For the text-containing cell, return its midpoint in (x, y) coordinate format. 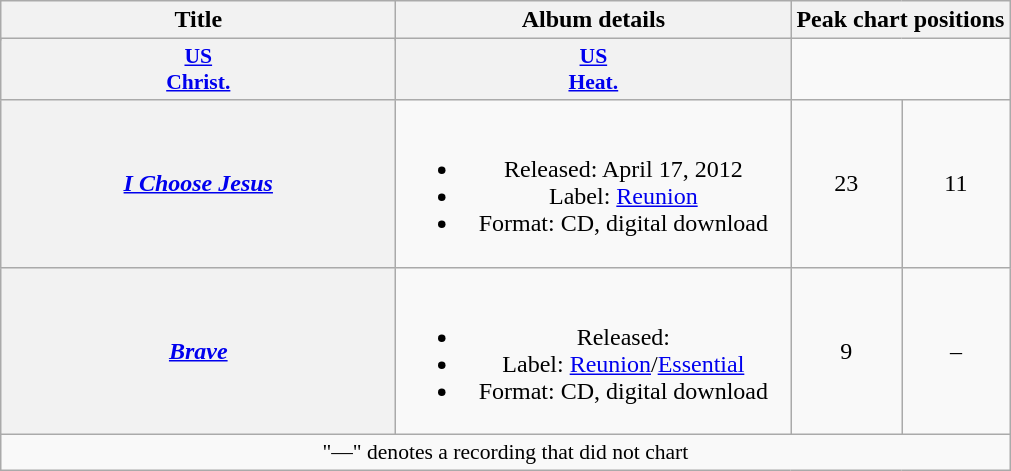
I Choose Jesus (198, 184)
Released: April 17, 2012Label: ReunionFormat: CD, digital download (594, 184)
USChrist. (198, 70)
Peak chart positions (900, 20)
– (956, 350)
9 (846, 350)
"—" denotes a recording that did not chart (506, 452)
Brave (198, 350)
Released: Label: Reunion/EssentialFormat: CD, digital download (594, 350)
Album details (594, 20)
23 (846, 184)
11 (956, 184)
Title (198, 20)
USHeat. (594, 70)
